Return the (X, Y) coordinate for the center point of the cell that contains the specified text.  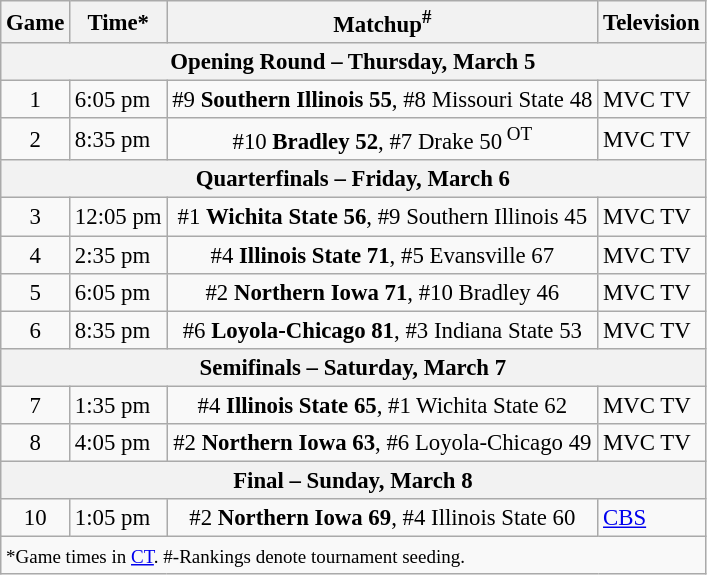
#10 Bradley 52, #7 Drake 50 OT (382, 139)
12:05 pm (118, 217)
2:35 pm (118, 255)
2 (36, 139)
Final – Sunday, March 8 (353, 480)
#2 Northern Iowa 71, #10 Bradley 46 (382, 292)
3 (36, 217)
1:35 pm (118, 405)
5 (36, 292)
8 (36, 443)
4 (36, 255)
#2 Northern Iowa 63, #6 Loyola-Chicago 49 (382, 443)
*Game times in CT. #-Rankings denote tournament seeding. (353, 555)
6 (36, 330)
Opening Round – Thursday, March 5 (353, 62)
1 (36, 100)
#4 Illinois State 65, #1 Wichita State 62 (382, 405)
Television (652, 22)
CBS (652, 518)
#1 Wichita State 56, #9 Southern Illinois 45 (382, 217)
Game (36, 22)
#9 Southern Illinois 55, #8 Missouri State 48 (382, 100)
10 (36, 518)
Quarterfinals – Friday, March 6 (353, 179)
Semifinals – Saturday, March 7 (353, 367)
#4 Illinois State 71, #5 Evansville 67 (382, 255)
7 (36, 405)
4:05 pm (118, 443)
#6 Loyola-Chicago 81, #3 Indiana State 53 (382, 330)
Matchup# (382, 22)
Time* (118, 22)
#2 Northern Iowa 69, #4 Illinois State 60 (382, 518)
1:05 pm (118, 518)
